Find where the given text appears and provide that cell's center as (x, y) coordinate. 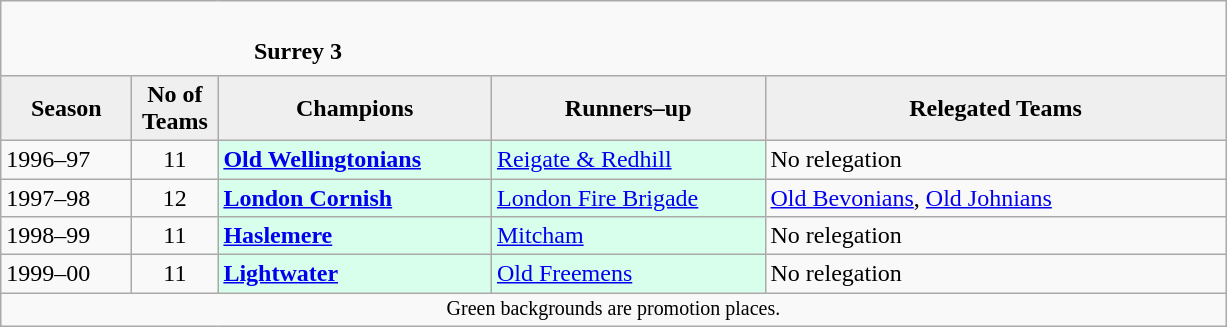
Runners–up (628, 108)
Relegated Teams (996, 108)
12 (175, 197)
1996–97 (66, 159)
Season (66, 108)
1997–98 (66, 197)
Lightwater (355, 274)
Old Wellingtonians (355, 159)
1998–99 (66, 236)
Old Freemens (628, 274)
London Fire Brigade (628, 197)
Green backgrounds are promotion places. (614, 310)
1999–00 (66, 274)
Champions (355, 108)
Haslemere (355, 236)
Mitcham (628, 236)
Reigate & Redhill (628, 159)
Old Bevonians, Old Johnians (996, 197)
London Cornish (355, 197)
No of Teams (175, 108)
